Return the [x, y] coordinate for the center point of the cell that contains the specified text.  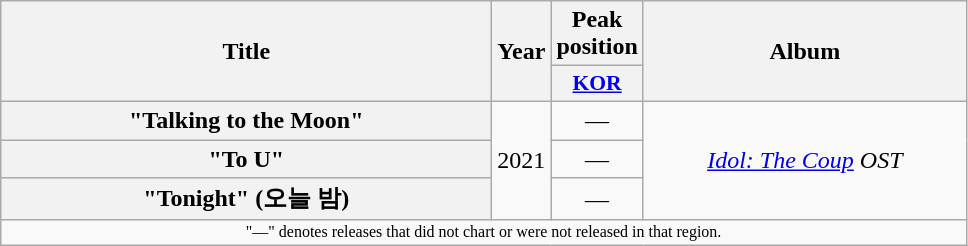
Year [522, 52]
"Talking to the Moon" [246, 120]
"To U" [246, 159]
Peak position [597, 34]
KOR [597, 84]
Album [804, 52]
2021 [522, 160]
Idol: The Coup OST [804, 160]
"—" denotes releases that did not chart or were not released in that region. [484, 232]
"Tonight" (오늘 밤) [246, 200]
Title [246, 52]
